Provide the [X, Y] coordinate of the cell's center where the given text is located.  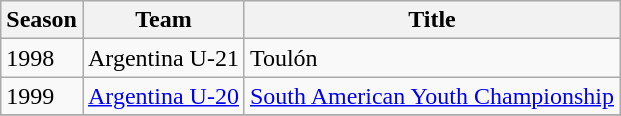
1999 [42, 96]
1998 [42, 58]
Argentina U-20 [163, 96]
South American Youth Championship [432, 96]
Title [432, 20]
Team [163, 20]
Season [42, 20]
Argentina U-21 [163, 58]
Toulón [432, 58]
